Find where the given text appears and provide that cell's center as (x, y) coordinate. 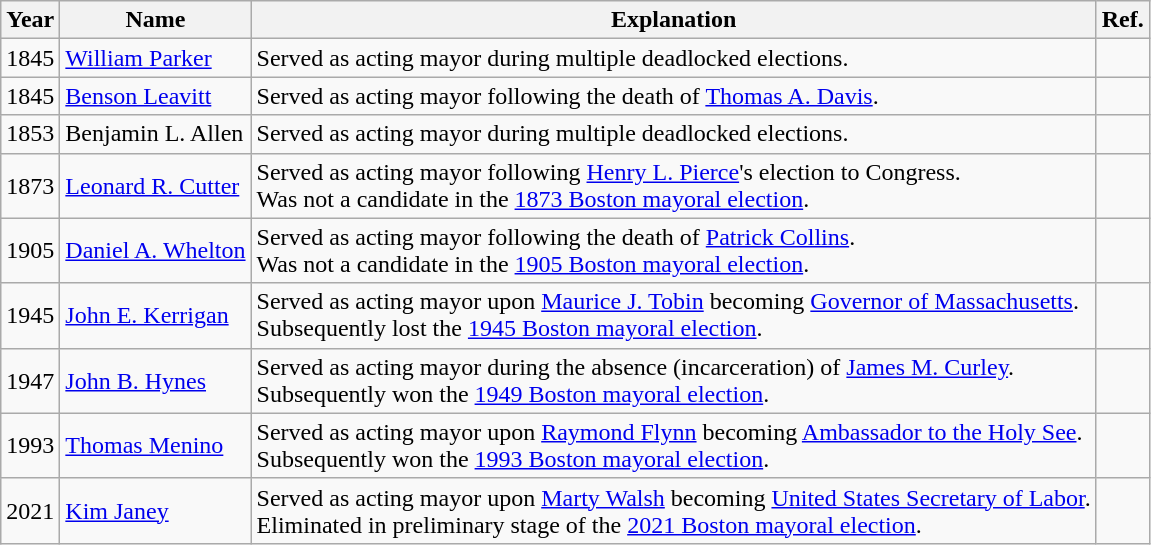
Served as acting mayor during the absence (incarceration) of James M. Curley.Subsequently won the 1949 Boston mayoral election. (674, 380)
Daniel A. Whelton (156, 250)
Benjamin L. Allen (156, 134)
Served as acting mayor upon Maurice J. Tobin becoming Governor of Massachusetts.Subsequently lost the 1945 Boston mayoral election. (674, 316)
Served as acting mayor following the death of Thomas A. Davis. (674, 96)
Explanation (674, 20)
Leonard R. Cutter (156, 186)
Kim Janey (156, 510)
Year (30, 20)
1945 (30, 316)
Served as acting mayor upon Raymond Flynn becoming Ambassador to the Holy See.Subsequently won the 1993 Boston mayoral election. (674, 446)
John E. Kerrigan (156, 316)
Served as acting mayor following Henry L. Pierce's election to Congress.Was not a candidate in the 1873 Boston mayoral election. (674, 186)
1873 (30, 186)
1947 (30, 380)
2021 (30, 510)
Name (156, 20)
Thomas Menino (156, 446)
William Parker (156, 58)
Served as acting mayor following the death of Patrick Collins.Was not a candidate in the 1905 Boston mayoral election. (674, 250)
1993 (30, 446)
1853 (30, 134)
1905 (30, 250)
Ref. (1122, 20)
John B. Hynes (156, 380)
Benson Leavitt (156, 96)
